Pinpoint the cell where the given text exists, returning its (x, y) midpoint coordinate. 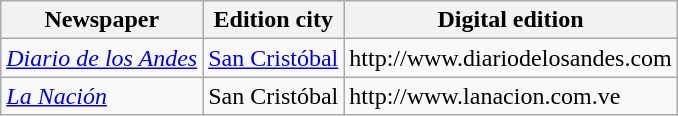
http://www.diariodelosandes.com (510, 58)
La Nación (102, 96)
Newspaper (102, 20)
http://www.lanacion.com.ve (510, 96)
Diario de los Andes (102, 58)
Digital edition (510, 20)
Edition city (274, 20)
